Detect which cell encompasses the target text, then output its [x, y] center coordinate. 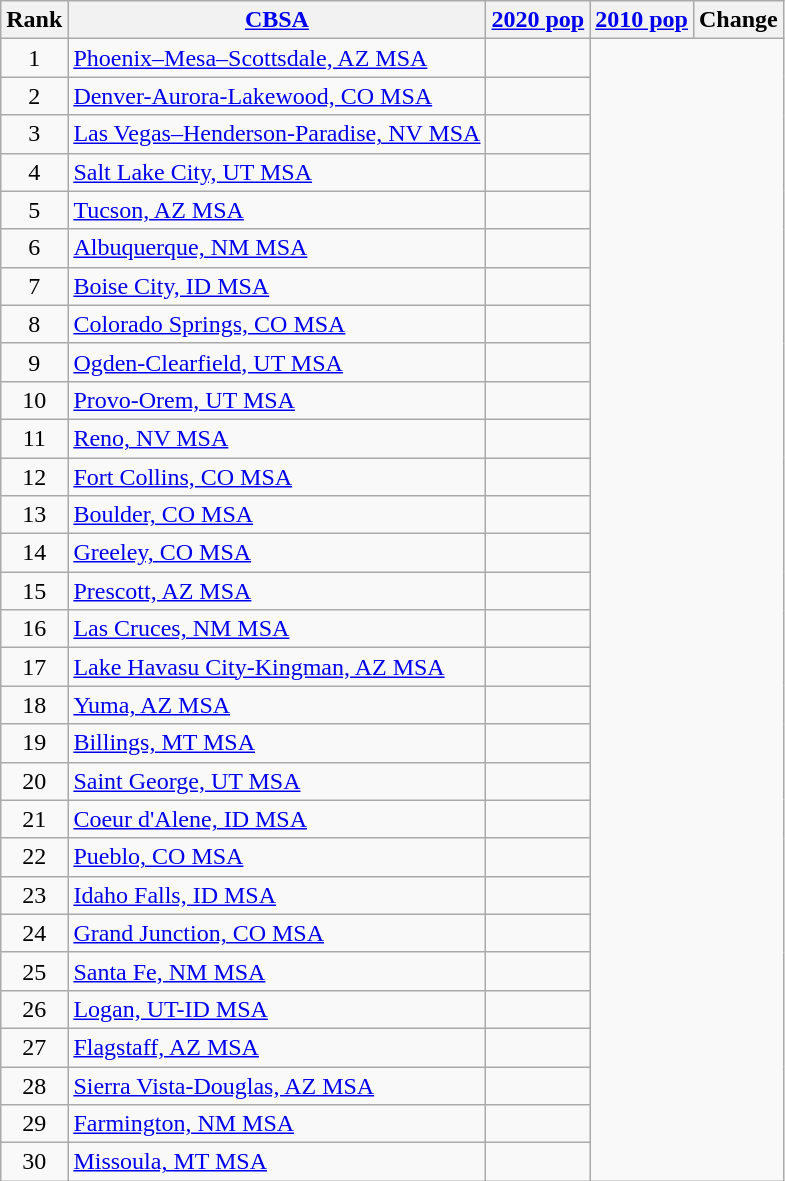
Saint George, UT MSA [277, 781]
Grand Junction, CO MSA [277, 933]
Ogden-Clearfield, UT MSA [277, 362]
22 [34, 857]
Boulder, CO MSA [277, 515]
8 [34, 324]
Change [738, 20]
2010 pop [642, 20]
Fort Collins, CO MSA [277, 477]
11 [34, 438]
28 [34, 1085]
Billings, MT MSA [277, 743]
15 [34, 591]
Prescott, AZ MSA [277, 591]
24 [34, 933]
2 [34, 96]
1 [34, 58]
14 [34, 553]
Logan, UT-ID MSA [277, 1009]
Farmington, NM MSA [277, 1124]
Pueblo, CO MSA [277, 857]
Tucson, AZ MSA [277, 210]
20 [34, 781]
2020 pop [538, 20]
26 [34, 1009]
Colorado Springs, CO MSA [277, 324]
Lake Havasu City-Kingman, AZ MSA [277, 667]
4 [34, 172]
Rank [34, 20]
3 [34, 134]
19 [34, 743]
16 [34, 629]
13 [34, 515]
Boise City, ID MSA [277, 286]
17 [34, 667]
Missoula, MT MSA [277, 1162]
Salt Lake City, UT MSA [277, 172]
21 [34, 819]
5 [34, 210]
Provo-Orem, UT MSA [277, 400]
6 [34, 248]
18 [34, 705]
12 [34, 477]
CBSA [277, 20]
30 [34, 1162]
Sierra Vista-Douglas, AZ MSA [277, 1085]
25 [34, 971]
Las Vegas–Henderson-Paradise, NV MSA [277, 134]
Denver-Aurora-Lakewood, CO MSA [277, 96]
9 [34, 362]
Albuquerque, NM MSA [277, 248]
29 [34, 1124]
10 [34, 400]
Reno, NV MSA [277, 438]
Coeur d'Alene, ID MSA [277, 819]
Las Cruces, NM MSA [277, 629]
23 [34, 895]
Santa Fe, NM MSA [277, 971]
27 [34, 1047]
Yuma, AZ MSA [277, 705]
Greeley, CO MSA [277, 553]
Idaho Falls, ID MSA [277, 895]
Phoenix–Mesa–Scottsdale, AZ MSA [277, 58]
7 [34, 286]
Flagstaff, AZ MSA [277, 1047]
